Pinpoint the cell where the given text exists, returning its (x, y) midpoint coordinate. 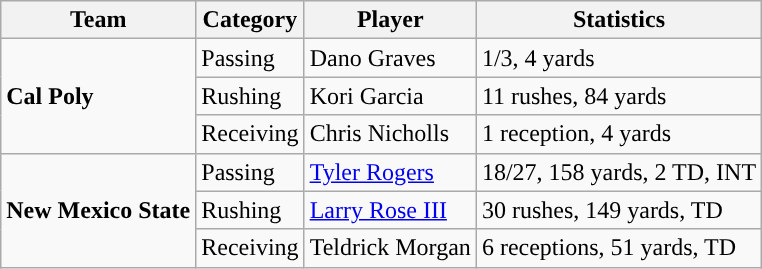
Dano Graves (390, 58)
1 reception, 4 yards (618, 134)
30 rushes, 149 yards, TD (618, 210)
Tyler Rogers (390, 172)
Teldrick Morgan (390, 248)
Category (250, 20)
Kori Garcia (390, 96)
6 receptions, 51 yards, TD (618, 248)
New Mexico State (98, 210)
Statistics (618, 20)
Player (390, 20)
Larry Rose III (390, 210)
1/3, 4 yards (618, 58)
Cal Poly (98, 96)
18/27, 158 yards, 2 TD, INT (618, 172)
Chris Nicholls (390, 134)
Team (98, 20)
11 rushes, 84 yards (618, 96)
